Identify which cell holds the provided text, then report its (X, Y) central coordinate. 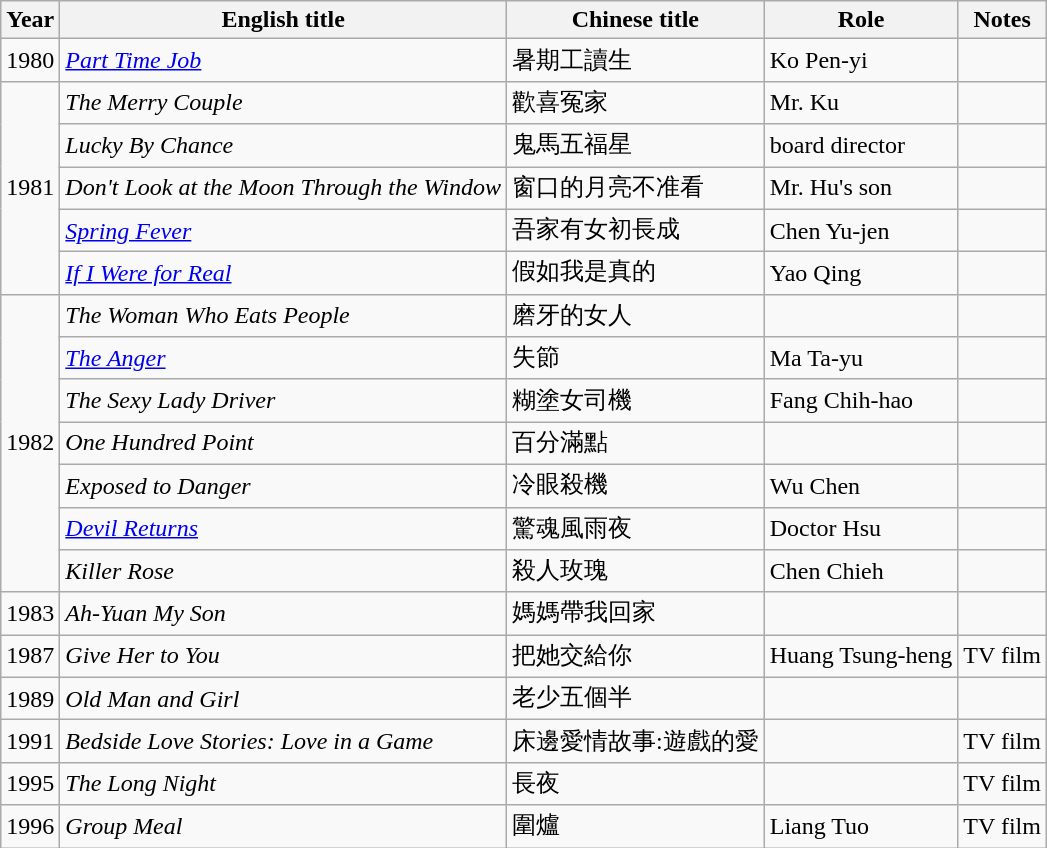
床邊愛情故事:遊戲的愛 (635, 742)
圍爐 (635, 826)
Part Time Job (284, 60)
百分滿點 (635, 444)
Ko Pen-yi (861, 60)
Ah-Yuan My Son (284, 614)
假如我是真的 (635, 274)
1991 (30, 742)
Liang Tuo (861, 826)
Don't Look at the Moon Through the Window (284, 188)
Chinese title (635, 20)
Bedside Love Stories: Love in a Game (284, 742)
Give Her to You (284, 656)
冷眼殺機 (635, 486)
If I Were for Real (284, 274)
歡喜冤家 (635, 102)
1989 (30, 698)
The Woman Who Eats People (284, 316)
長夜 (635, 784)
1983 (30, 614)
Spring Fever (284, 230)
媽媽帶我回家 (635, 614)
1995 (30, 784)
1996 (30, 826)
Mr. Ku (861, 102)
老少五個半 (635, 698)
Huang Tsung-heng (861, 656)
窗口的月亮不准看 (635, 188)
Ma Ta-yu (861, 358)
Old Man and Girl (284, 698)
把她交給你 (635, 656)
殺人玫瑰 (635, 572)
Doctor Hsu (861, 528)
Exposed to Danger (284, 486)
Mr. Hu's son (861, 188)
1980 (30, 60)
1982 (30, 443)
Yao Qing (861, 274)
Chen Yu-jen (861, 230)
驚魂風雨夜 (635, 528)
Lucky By Chance (284, 146)
磨牙的女人 (635, 316)
Fang Chih-hao (861, 400)
失節 (635, 358)
鬼馬五福星 (635, 146)
The Long Night (284, 784)
1987 (30, 656)
糊塗女司機 (635, 400)
The Merry Couple (284, 102)
暑期工讀生 (635, 60)
English title (284, 20)
One Hundred Point (284, 444)
Devil Returns (284, 528)
The Anger (284, 358)
Killer Rose (284, 572)
The Sexy Lady Driver (284, 400)
Notes (1002, 20)
board director (861, 146)
Wu Chen (861, 486)
Chen Chieh (861, 572)
Group Meal (284, 826)
Role (861, 20)
吾家有女初長成 (635, 230)
1981 (30, 188)
Year (30, 20)
